Determine the (X, Y) coordinate at the center of the cell enclosing the given text.  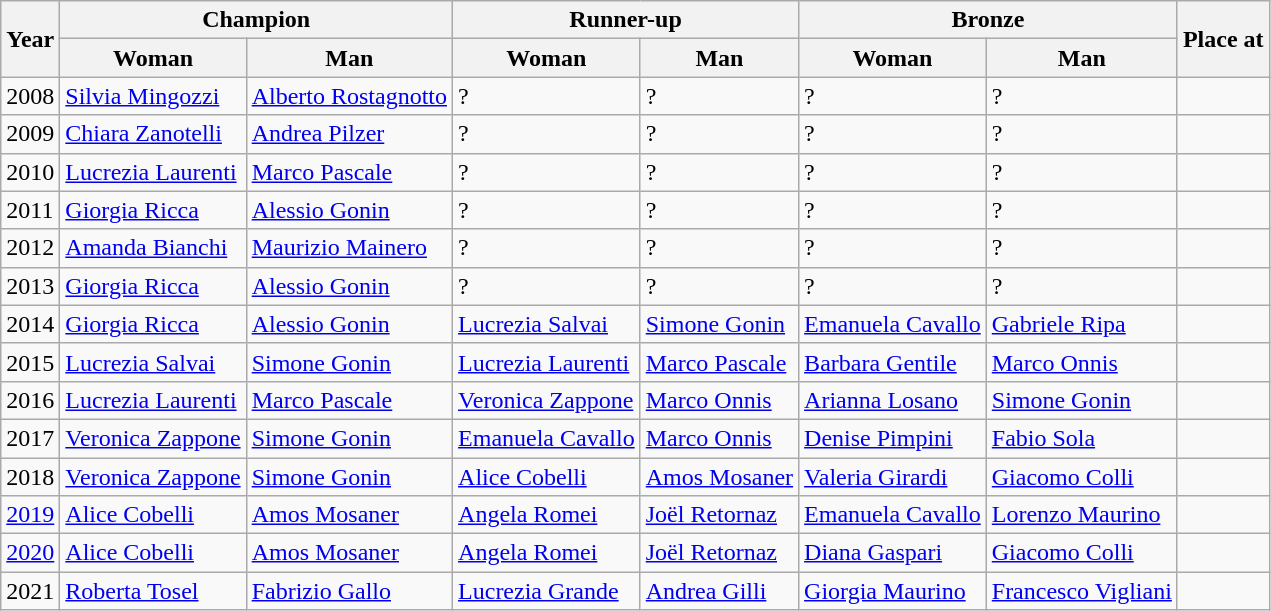
2008 (30, 96)
Chiara Zanotelli (153, 134)
Francesco Vigliani (1082, 591)
Diana Gaspari (893, 553)
Arianna Losano (893, 400)
2020 (30, 553)
Gabriele Ripa (1082, 324)
Barbara Gentile (893, 362)
Valeria Girardi (893, 477)
Champion (256, 20)
Andrea Pilzer (349, 134)
Giorgia Maurino (893, 591)
Denise Pimpini (893, 438)
2012 (30, 248)
Amanda Bianchi (153, 248)
2019 (30, 515)
2021 (30, 591)
2010 (30, 172)
Silvia Mingozzi (153, 96)
2013 (30, 286)
2015 (30, 362)
2014 (30, 324)
Andrea Gilli (719, 591)
Maurizio Mainero (349, 248)
Lorenzo Maurino (1082, 515)
Roberta Tosel (153, 591)
Fabio Sola (1082, 438)
Fabrizio Gallo (349, 591)
2016 (30, 400)
Runner-up (626, 20)
Lucrezia Grande (547, 591)
2018 (30, 477)
2011 (30, 210)
Bronze (988, 20)
2009 (30, 134)
Year (30, 39)
Alberto Rostagnotto (349, 96)
2017 (30, 438)
Place at (1223, 39)
